Determine the (X, Y) coordinate at the center of the cell enclosing the given text.  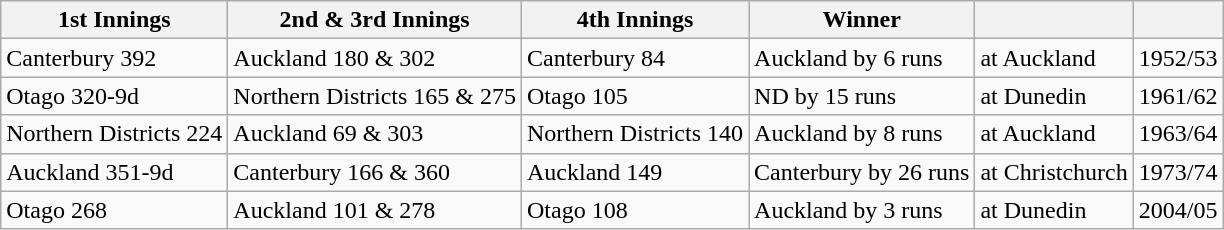
1973/74 (1178, 172)
Otago 320-9d (114, 96)
Northern Districts 140 (634, 134)
4th Innings (634, 20)
Winner (862, 20)
1st Innings (114, 20)
Canterbury 166 & 360 (375, 172)
at Christchurch (1054, 172)
Auckland by 8 runs (862, 134)
Canterbury 84 (634, 58)
Auckland by 6 runs (862, 58)
1963/64 (1178, 134)
2004/05 (1178, 210)
Auckland 149 (634, 172)
Auckland 180 & 302 (375, 58)
2nd & 3rd Innings (375, 20)
ND by 15 runs (862, 96)
Canterbury by 26 runs (862, 172)
Auckland 351-9d (114, 172)
Auckland 69 & 303 (375, 134)
Northern Districts 165 & 275 (375, 96)
Auckland 101 & 278 (375, 210)
Otago 268 (114, 210)
Otago 105 (634, 96)
1952/53 (1178, 58)
Auckland by 3 runs (862, 210)
Northern Districts 224 (114, 134)
Canterbury 392 (114, 58)
Otago 108 (634, 210)
1961/62 (1178, 96)
